Search for the cell housing the specified text and yield its [x, y] center coordinate. 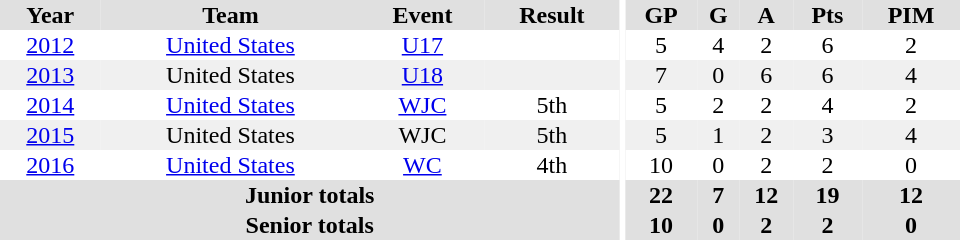
U18 [422, 75]
22 [661, 195]
19 [828, 195]
Year [50, 15]
2012 [50, 45]
A [766, 15]
Team [231, 15]
PIM [911, 15]
2014 [50, 105]
2016 [50, 165]
1 [718, 135]
3 [828, 135]
Junior totals [310, 195]
4th [552, 165]
GP [661, 15]
Event [422, 15]
U17 [422, 45]
WC [422, 165]
Pts [828, 15]
Senior totals [310, 225]
G [718, 15]
Result [552, 15]
2013 [50, 75]
2015 [50, 135]
